Detect which cell encompasses the target text, then output its (x, y) center coordinate. 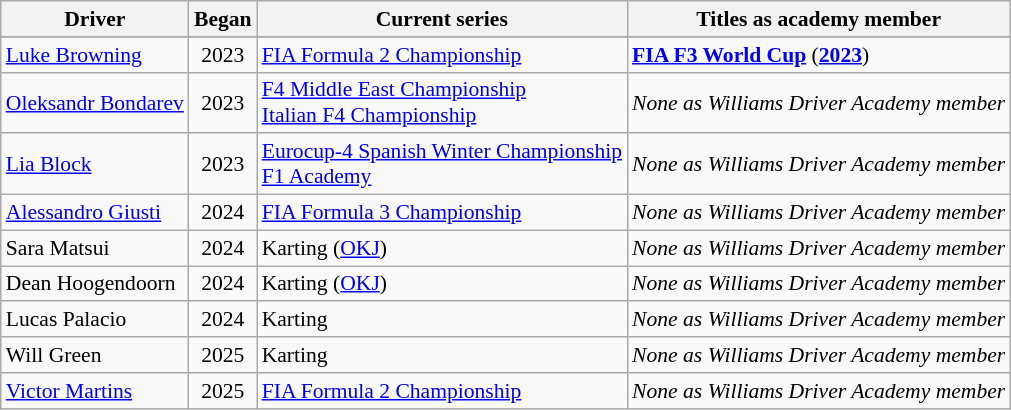
Lucas Palacio (95, 320)
Titles as academy member (818, 19)
Luke Browning (95, 55)
FIA F3 World Cup (2023) (818, 55)
Driver (95, 19)
Oleksandr Bondarev (95, 102)
Dean Hoogendoorn (95, 284)
Victor Martins (95, 391)
FIA Formula 3 Championship (442, 213)
Sara Matsui (95, 248)
Eurocup-4 Spanish Winter ChampionshipF1 Academy (442, 164)
Lia Block (95, 164)
F4 Middle East ChampionshipItalian F4 Championship (442, 102)
Began (223, 19)
Current series (442, 19)
Will Green (95, 355)
Alessandro Giusti (95, 213)
